Output the (X, Y) coordinate of the center of the cell containing the given text.  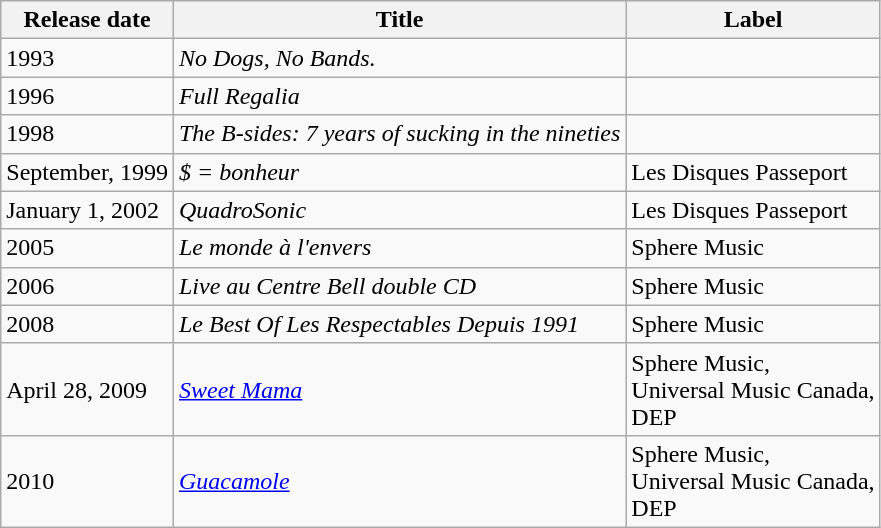
$ = bonheur (399, 172)
Le monde à l'envers (399, 248)
Live au Centre Bell double CD (399, 286)
Sweet Mama (399, 389)
QuadroSonic (399, 210)
2010 (88, 481)
2006 (88, 286)
Guacamole (399, 481)
2005 (88, 248)
April 28, 2009 (88, 389)
1998 (88, 134)
Full Regalia (399, 96)
January 1, 2002 (88, 210)
Label (753, 20)
Title (399, 20)
2008 (88, 324)
1993 (88, 58)
No Dogs, No Bands. (399, 58)
The B-sides: 7 years of sucking in the nineties (399, 134)
September, 1999 (88, 172)
Le Best Of Les Respectables Depuis 1991 (399, 324)
Release date (88, 20)
1996 (88, 96)
